Provide the [X, Y] coordinate of the cell's center where the given text is located.  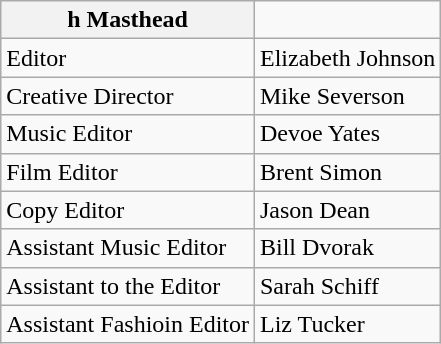
Sarah Schiff [347, 286]
Jason Dean [347, 210]
Creative Director [128, 96]
Music Editor [128, 134]
Bill Dvorak [347, 248]
Devoe Yates [347, 134]
Assistant to the Editor [128, 286]
Assistant Fashioin Editor [128, 324]
Copy Editor [128, 210]
Mike Severson [347, 96]
h Masthead [128, 20]
Editor [128, 58]
Film Editor [128, 172]
Assistant Music Editor [128, 248]
Liz Tucker [347, 324]
Elizabeth Johnson [347, 58]
Brent Simon [347, 172]
